Return [x, y] of the center of cell containing provided text 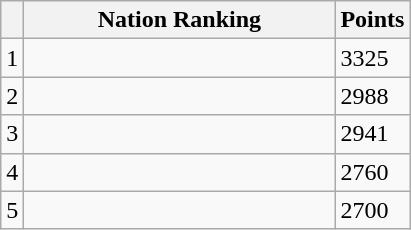
Points [372, 20]
2760 [372, 172]
2988 [372, 96]
4 [12, 172]
2700 [372, 210]
2941 [372, 134]
5 [12, 210]
2 [12, 96]
Nation Ranking [180, 20]
3325 [372, 58]
1 [12, 58]
3 [12, 134]
